Find where the given text appears and provide that cell's center as [X, Y] coordinate. 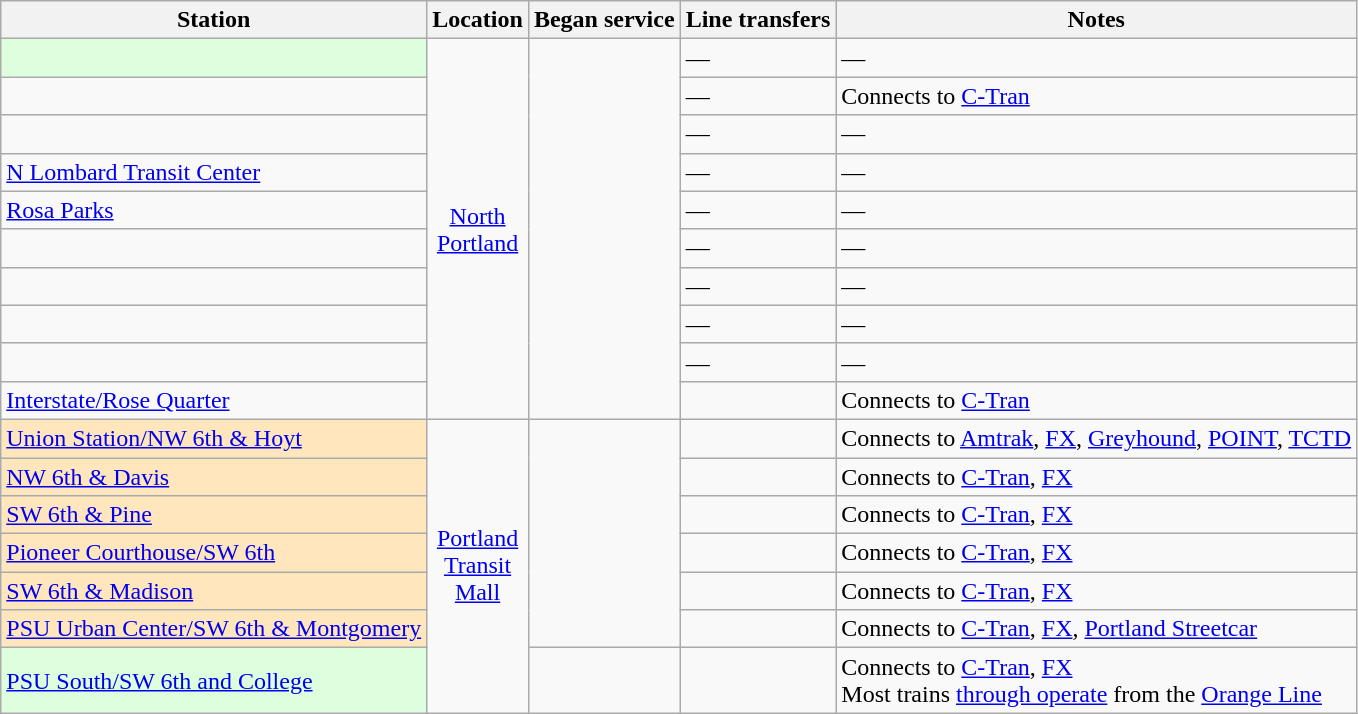
Connects to C-Tran, FX, Portland Streetcar [1096, 629]
Began service [604, 20]
Station [214, 20]
Connects to C-Tran, FXMost trains through operate from the Orange Line [1096, 680]
SW 6th & Madison [214, 591]
N Lombard Transit Center [214, 172]
Connects to Amtrak, FX, Greyhound, POINT, TCTD [1096, 438]
NorthPortland [478, 230]
Union Station/NW 6th & Hoyt [214, 438]
Notes [1096, 20]
SW 6th & Pine [214, 515]
PSU Urban Center/SW 6th & Montgomery [214, 629]
PSU South/SW 6th and College [214, 680]
Interstate/Rose Quarter [214, 400]
Pioneer Courthouse/SW 6th [214, 553]
NW 6th & Davis [214, 477]
Location [478, 20]
Line transfers [758, 20]
PortlandTransitMall [478, 566]
Rosa Parks [214, 210]
